Capture the cell that displays the provided text and extract its (x, y) central coordinate. 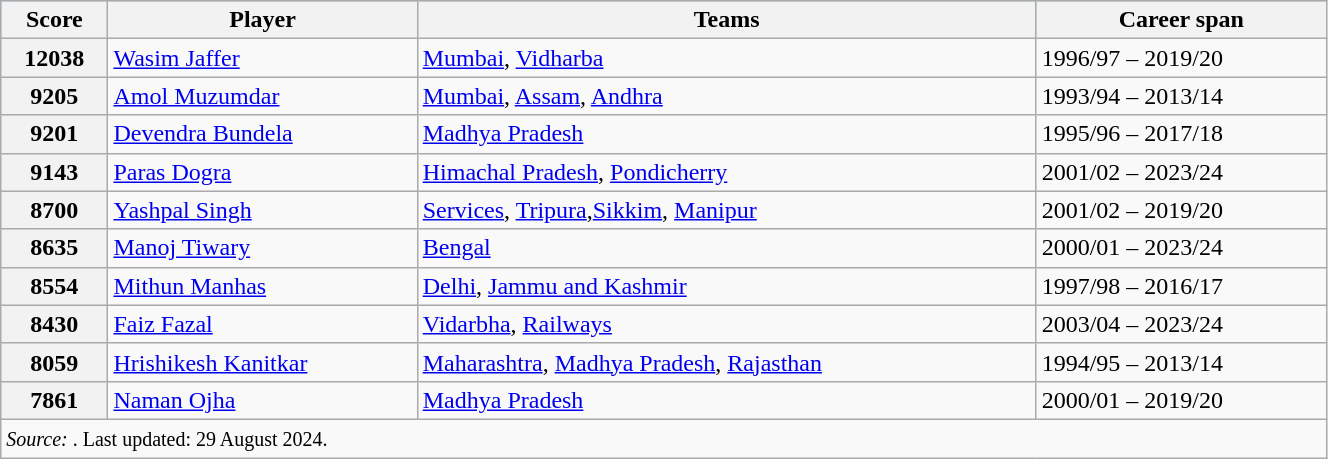
9201 (54, 134)
8700 (54, 210)
Vidarbha, Railways (726, 324)
Bengal (726, 248)
1997/98 – 2016/17 (1181, 286)
8554 (54, 286)
Paras Dogra (262, 172)
Yashpal Singh (262, 210)
Services, Tripura,Sikkim, Manipur (726, 210)
9143 (54, 172)
8059 (54, 362)
Teams (726, 20)
Faiz Fazal (262, 324)
Amol Muzumdar (262, 96)
2001/02 – 2023/24 (1181, 172)
Score (54, 20)
Player (262, 20)
12038 (54, 58)
2003/04 – 2023/24 (1181, 324)
Wasim Jaffer (262, 58)
Naman Ojha (262, 400)
Devendra Bundela (262, 134)
Delhi, Jammu and Kashmir (726, 286)
8635 (54, 248)
9205 (54, 96)
1995/96 – 2017/18 (1181, 134)
2000/01 – 2019/20 (1181, 400)
2001/02 – 2019/20 (1181, 210)
7861 (54, 400)
Career span (1181, 20)
1996/97 – 2019/20 (1181, 58)
Mithun Manhas (262, 286)
1993/94 – 2013/14 (1181, 96)
2000/01 – 2023/24 (1181, 248)
Himachal Pradesh, Pondicherry (726, 172)
Mumbai, Vidharba (726, 58)
Mumbai, Assam, Andhra (726, 96)
1994/95 – 2013/14 (1181, 362)
Source: . Last updated: 29 August 2024. (664, 438)
Maharashtra, Madhya Pradesh, Rajasthan (726, 362)
8430 (54, 324)
Hrishikesh Kanitkar (262, 362)
Manoj Tiwary (262, 248)
